Search for the cell housing the specified text and yield its [X, Y] center coordinate. 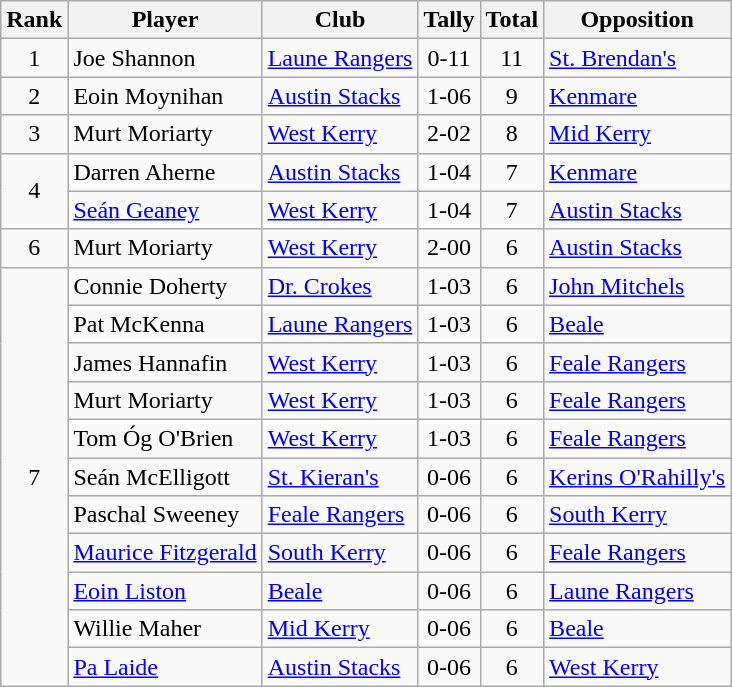
Willie Maher [165, 629]
Eoin Liston [165, 591]
Club [340, 20]
Player [165, 20]
St. Brendan's [638, 58]
4 [34, 191]
John Mitchels [638, 286]
2-00 [449, 248]
Joe Shannon [165, 58]
Total [512, 20]
Maurice Fitzgerald [165, 553]
Opposition [638, 20]
Pat McKenna [165, 324]
8 [512, 134]
St. Kieran's [340, 477]
Tally [449, 20]
0-11 [449, 58]
Pa Laide [165, 667]
Eoin Moynihan [165, 96]
Tom Óg O'Brien [165, 438]
9 [512, 96]
James Hannafin [165, 362]
1 [34, 58]
Kerins O'Rahilly's [638, 477]
Connie Doherty [165, 286]
3 [34, 134]
Seán Geaney [165, 210]
Paschal Sweeney [165, 515]
Rank [34, 20]
Darren Aherne [165, 172]
11 [512, 58]
2-02 [449, 134]
1-06 [449, 96]
Seán McElligott [165, 477]
Dr. Crokes [340, 286]
2 [34, 96]
